Search for the cell housing the specified text and yield its [X, Y] center coordinate. 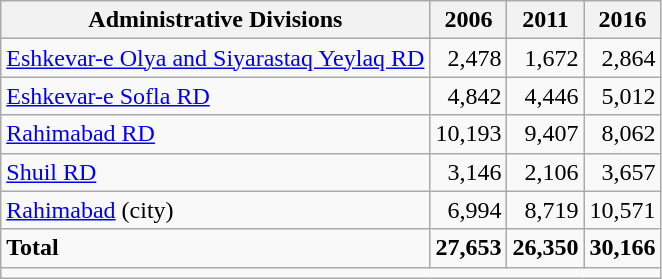
4,842 [468, 96]
3,146 [468, 172]
Eshkevar-e Olya and Siyarastaq Yeylaq RD [216, 58]
2016 [622, 20]
2,864 [622, 58]
27,653 [468, 248]
9,407 [546, 134]
2,478 [468, 58]
8,062 [622, 134]
6,994 [468, 210]
Rahimabad RD [216, 134]
30,166 [622, 248]
5,012 [622, 96]
Rahimabad (city) [216, 210]
4,446 [546, 96]
Shuil RD [216, 172]
Eshkevar-e Sofla RD [216, 96]
2006 [468, 20]
2,106 [546, 172]
2011 [546, 20]
10,571 [622, 210]
8,719 [546, 210]
26,350 [546, 248]
Administrative Divisions [216, 20]
3,657 [622, 172]
1,672 [546, 58]
Total [216, 248]
10,193 [468, 134]
